For the text-containing cell, return its midpoint in [x, y] coordinate format. 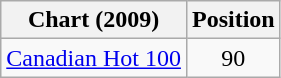
Canadian Hot 100 [94, 58]
90 [233, 58]
Position [233, 20]
Chart (2009) [94, 20]
